Capture the cell that displays the provided text and extract its [X, Y] central coordinate. 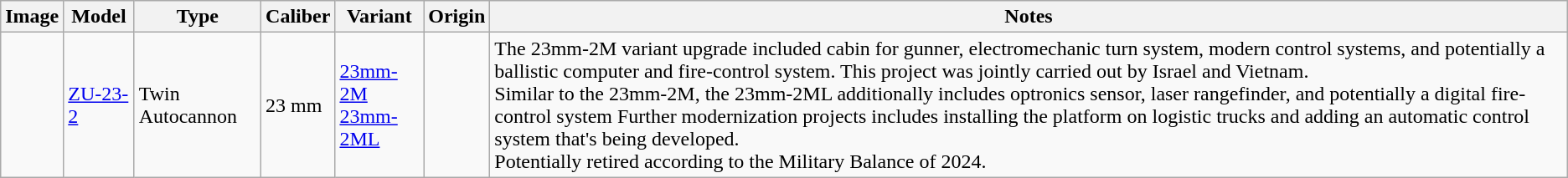
Type [198, 17]
Notes [1029, 17]
Image [32, 17]
Origin [457, 17]
Caliber [298, 17]
Model [99, 17]
23mm-2M23mm-2ML [379, 105]
Twin Autocannon [198, 105]
Variant [379, 17]
23 mm [298, 105]
ZU-23-2 [99, 105]
